From the cell containing the given text, extract its center point as [x, y] coordinate. 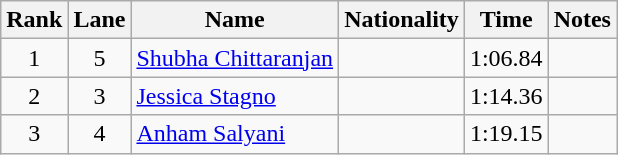
1:14.36 [506, 96]
Shubha Chittaranjan [235, 58]
Rank [34, 20]
2 [34, 96]
1 [34, 58]
Lane [100, 20]
4 [100, 134]
5 [100, 58]
Notes [582, 20]
Jessica Stagno [235, 96]
1:06.84 [506, 58]
Nationality [402, 20]
Anham Salyani [235, 134]
Time [506, 20]
Name [235, 20]
1:19.15 [506, 134]
